Detect which cell encompasses the target text, then output its (x, y) center coordinate. 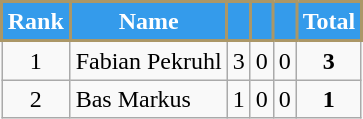
Rank (36, 22)
Name (148, 22)
Total (328, 22)
Fabian Pekruhl (148, 60)
2 (36, 99)
Bas Markus (148, 99)
